Pinpoint the cell where the given text exists, returning its (X, Y) midpoint coordinate. 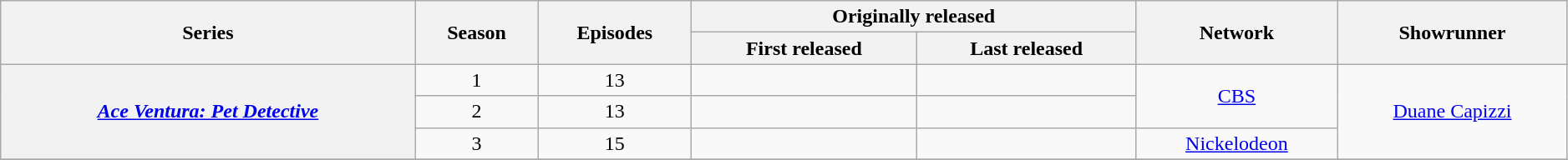
15 (615, 143)
Showrunner (1453, 32)
First released (804, 48)
2 (476, 112)
Last released (1026, 48)
Series (208, 32)
Episodes (615, 32)
Network (1236, 32)
Nickelodeon (1236, 143)
Duane Capizzi (1453, 112)
Season (476, 32)
Originally released (914, 17)
1 (476, 80)
Ace Ventura: Pet Detective (208, 112)
3 (476, 143)
CBS (1236, 96)
